Find where the given text appears and provide that cell's center as (x, y) coordinate. 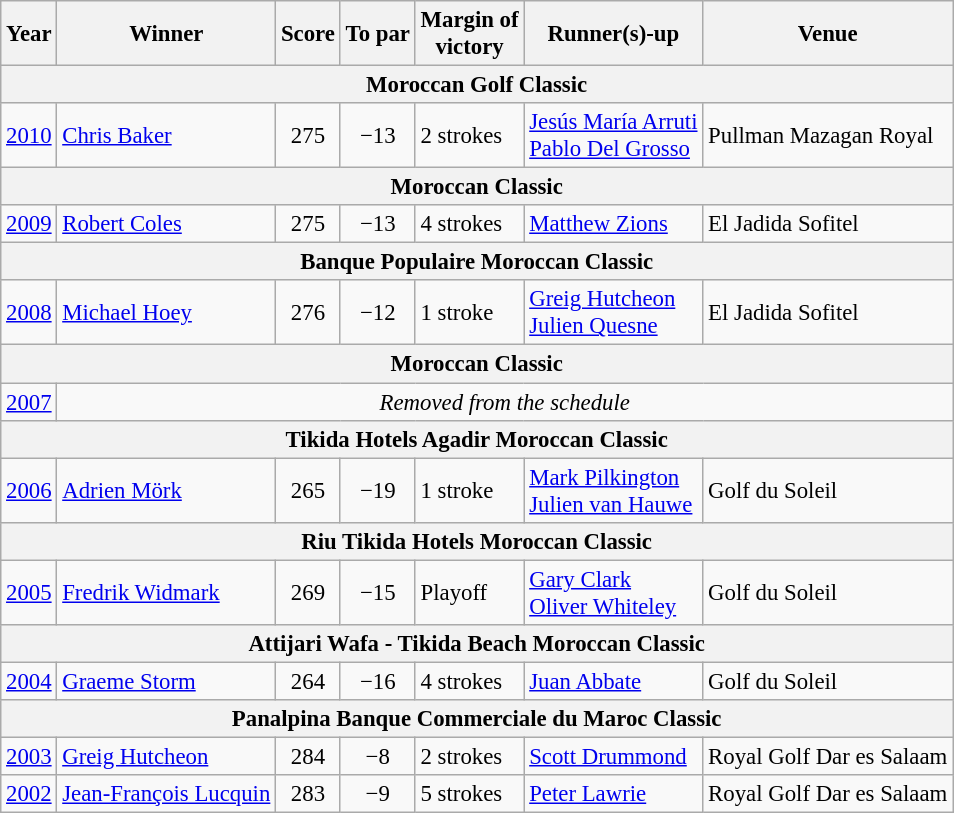
Panalpina Banque Commerciale du Maroc Classic (477, 719)
2010 (29, 136)
Chris Baker (166, 136)
2003 (29, 756)
Pullman Mazagan Royal (828, 136)
2004 (29, 681)
−8 (378, 756)
Attijari Wafa - Tikida Beach Moroccan Classic (477, 644)
Robert Coles (166, 224)
2006 (29, 490)
Tikida Hotels Agadir Moroccan Classic (477, 439)
Graeme Storm (166, 681)
265 (308, 490)
5 strokes (470, 794)
Jean-François Lucquin (166, 794)
−12 (378, 312)
Winner (166, 34)
Score (308, 34)
Year (29, 34)
To par (378, 34)
2002 (29, 794)
Michael Hoey (166, 312)
264 (308, 681)
Mark Pilkington Julien van Hauwe (614, 490)
269 (308, 592)
Greig Hutcheon (166, 756)
Margin ofvictory (470, 34)
2008 (29, 312)
Juan Abbate (614, 681)
Gary Clark Oliver Whiteley (614, 592)
−9 (378, 794)
Runner(s)-up (614, 34)
Adrien Mörk (166, 490)
283 (308, 794)
Peter Lawrie (614, 794)
Banque Populaire Moroccan Classic (477, 262)
−15 (378, 592)
Playoff (470, 592)
Riu Tikida Hotels Moroccan Classic (477, 541)
Scott Drummond (614, 756)
Moroccan Golf Classic (477, 85)
Matthew Zions (614, 224)
Greig Hutcheon Julien Quesne (614, 312)
Venue (828, 34)
Jesús María Arruti Pablo Del Grosso (614, 136)
276 (308, 312)
Removed from the schedule (505, 402)
2007 (29, 402)
−16 (378, 681)
−19 (378, 490)
2009 (29, 224)
284 (308, 756)
Fredrik Widmark (166, 592)
2005 (29, 592)
